Extract the (x, y) coordinate from the center of the cell holding the provided text.  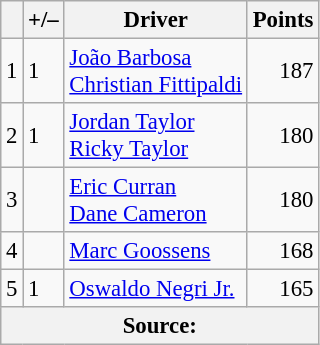
3 (12, 200)
165 (282, 289)
4 (12, 251)
Jordan Taylor Ricky Taylor (156, 136)
5 (12, 289)
Oswaldo Negri Jr. (156, 289)
João Barbosa Christian Fittipaldi (156, 72)
Driver (156, 20)
+/– (44, 20)
Marc Goossens (156, 251)
187 (282, 72)
Points (282, 20)
2 (12, 136)
168 (282, 251)
Eric Curran Dane Cameron (156, 200)
